Scan for the cell matching the given text and deliver its [x, y] coordinate at center. 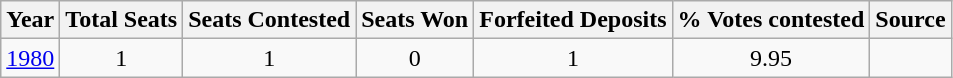
Source [910, 20]
Total Seats [122, 20]
Year [30, 20]
Seats Contested [270, 20]
0 [415, 58]
Seats Won [415, 20]
1980 [30, 58]
9.95 [771, 58]
% Votes contested [771, 20]
Forfeited Deposits [573, 20]
